Return [x, y] of the center of cell containing provided text 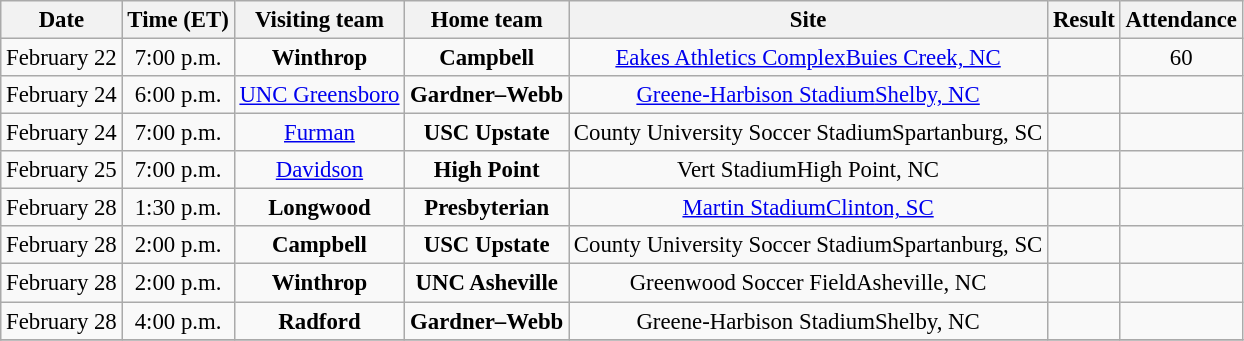
Davidson [320, 170]
1:30 p.m. [178, 208]
Furman [320, 133]
Radford [320, 321]
UNC Asheville [487, 283]
Presbyterian [487, 208]
Longwood [320, 208]
Attendance [1181, 20]
6:00 p.m. [178, 95]
Result [1084, 20]
Time (ET) [178, 20]
Eakes Athletics ComplexBuies Creek, NC [808, 58]
Home team [487, 20]
February 25 [62, 170]
High Point [487, 170]
Date [62, 20]
60 [1181, 58]
Site [808, 20]
Greenwood Soccer FieldAsheville, NC [808, 283]
Vert StadiumHigh Point, NC [808, 170]
Visiting team [320, 20]
UNC Greensboro [320, 95]
Martin StadiumClinton, SC [808, 208]
4:00 p.m. [178, 321]
February 22 [62, 58]
